Scan for the cell matching the given text and deliver its [x, y] coordinate at center. 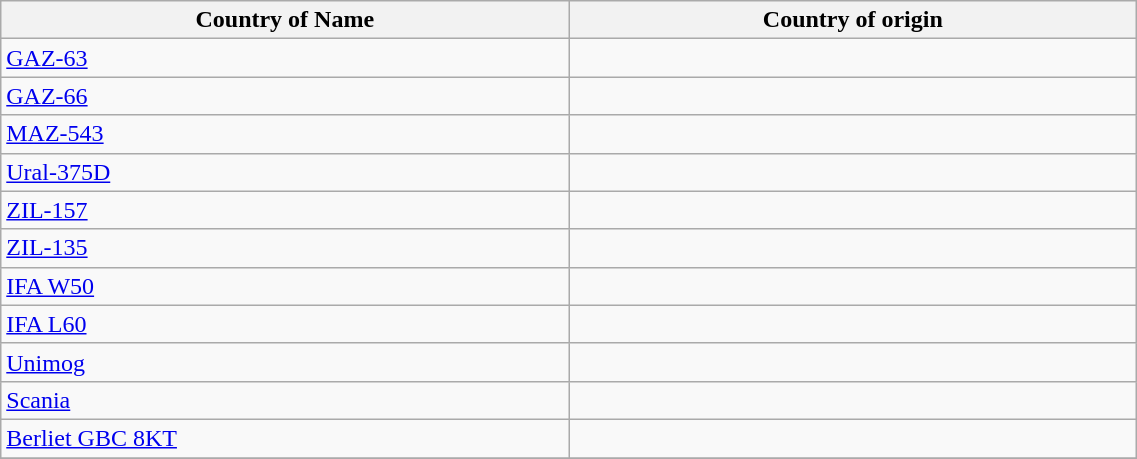
IFA W50 [285, 286]
Country of origin [853, 20]
Ural-375D [285, 172]
Berliet GBC 8KT [285, 438]
Unimog [285, 362]
IFA L60 [285, 324]
Scania [285, 400]
ZIL-157 [285, 210]
GAZ-63 [285, 58]
ZIL-135 [285, 248]
Country of Name [285, 20]
MAZ-543 [285, 134]
GAZ-66 [285, 96]
